Return the [x, y] coordinate for the center point of the cell that contains the specified text.  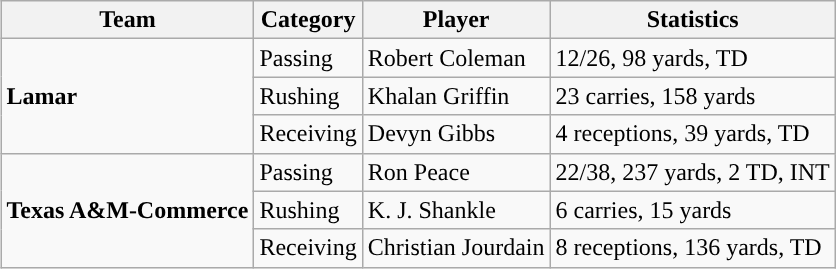
Ron Peace [456, 172]
12/26, 98 yards, TD [692, 58]
Khalan Griffin [456, 96]
Devyn Gibbs [456, 134]
6 carries, 15 yards [692, 210]
23 carries, 158 yards [692, 96]
Player [456, 20]
K. J. Shankle [456, 210]
Texas A&M-Commerce [128, 210]
Category [308, 20]
4 receptions, 39 yards, TD [692, 134]
Lamar [128, 96]
Team [128, 20]
Statistics [692, 20]
8 receptions, 136 yards, TD [692, 248]
22/38, 237 yards, 2 TD, INT [692, 172]
Christian Jourdain [456, 248]
Robert Coleman [456, 58]
